From the cell containing the given text, extract its center point as (x, y) coordinate. 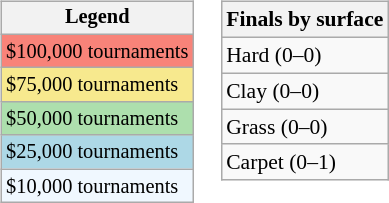
Hard (0–0) (304, 55)
$25,000 tournaments (97, 152)
Legend (97, 18)
$75,000 tournaments (97, 85)
Carpet (0–1) (304, 162)
Clay (0–0) (304, 91)
$100,000 tournaments (97, 51)
$50,000 tournaments (97, 119)
Finals by surface (304, 20)
Grass (0–0) (304, 127)
$10,000 tournaments (97, 186)
